Search for the cell housing the specified text and yield its [X, Y] center coordinate. 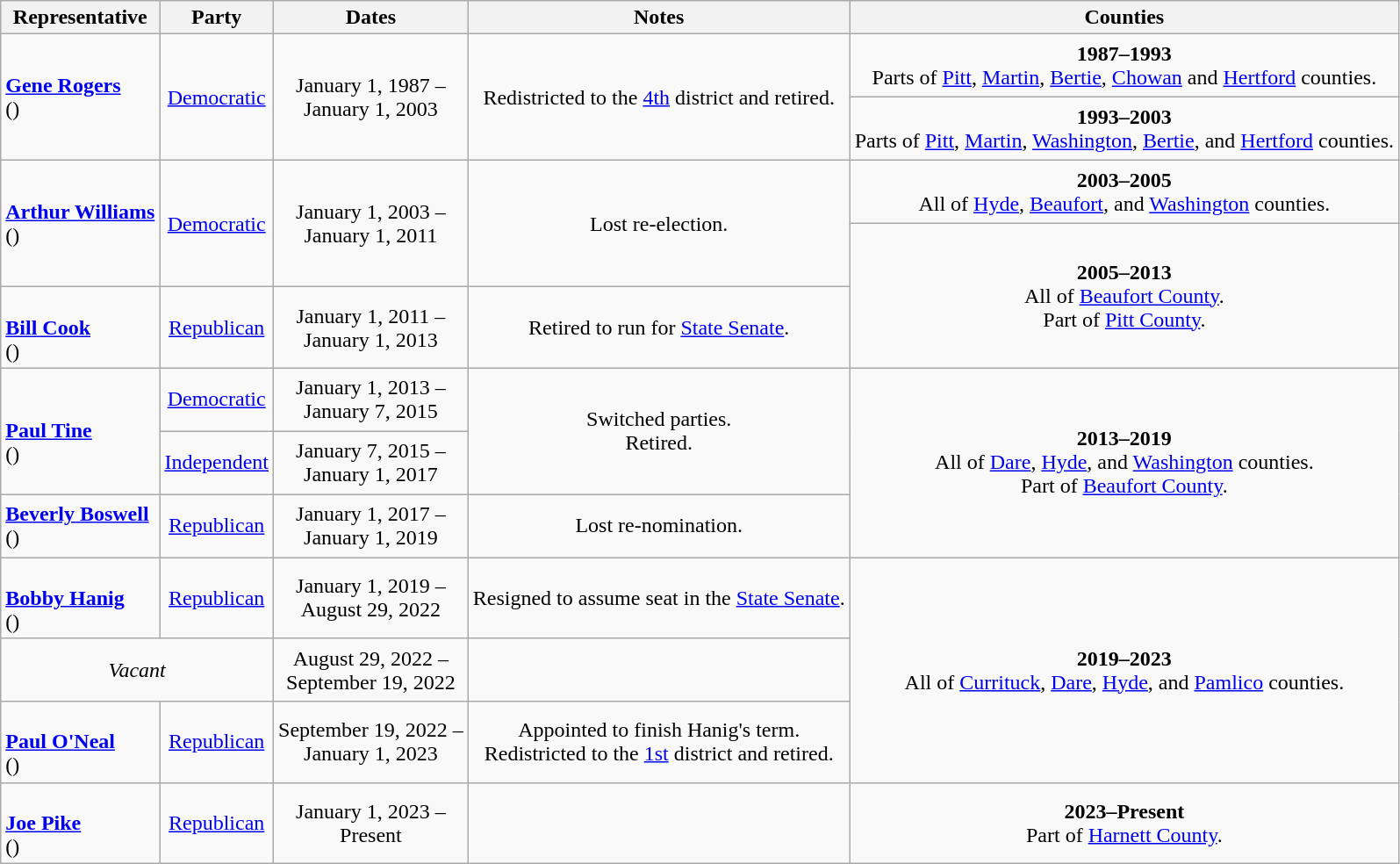
1987–1993 Parts of Pitt, Martin, Bertie, Chowan and Hertford counties. [1124, 66]
Lost re-election. [658, 224]
Independent [217, 463]
January 1, 2003 – January 1, 2011 [371, 224]
2019–2023 All of Currituck, Dare, Hyde, and Pamlico counties. [1124, 670]
Gene Rogers() [81, 97]
August 29, 2022 – September 19, 2022 [371, 670]
Dates [371, 18]
January 1, 2023 – Present [371, 823]
Arthur Williams() [81, 224]
January 1, 2013 – January 7, 2015 [371, 400]
1993–2003 Parts of Pitt, Martin, Washington, Bertie, and Hertford counties. [1124, 129]
January 1, 2011 – January 1, 2013 [371, 328]
Paul Tine() [81, 431]
Beverly Boswell() [81, 526]
Bobby Hanig() [81, 598]
Vacant [137, 670]
Paul O'Neal() [81, 742]
Party [217, 18]
Representative [81, 18]
Bill Cook() [81, 328]
Switched parties. Retired. [658, 431]
Joe Pike() [81, 823]
Counties [1124, 18]
2003–2005 All of Hyde, Beaufort, and Washington counties. [1124, 192]
January 1, 2019 – August 29, 2022 [371, 598]
Appointed to finish Hanig's term. Redistricted to the 1st district and retired. [658, 742]
January 1, 1987 – January 1, 2003 [371, 97]
2005–2013 All of Beaufort County. Part of Pitt County. [1124, 296]
Lost re-nomination. [658, 526]
Retired to run for State Senate. [658, 328]
January 1, 2017 – January 1, 2019 [371, 526]
Notes [658, 18]
Redistricted to the 4th district and retired. [658, 97]
January 7, 2015 – January 1, 2017 [371, 463]
September 19, 2022 – January 1, 2023 [371, 742]
2013–2019 All of Dare, Hyde, and Washington counties. Part of Beaufort County. [1124, 463]
Resigned to assume seat in the State Senate. [658, 598]
2023–Present Part of Harnett County. [1124, 823]
